For the text-containing cell, return its midpoint in (X, Y) coordinate format. 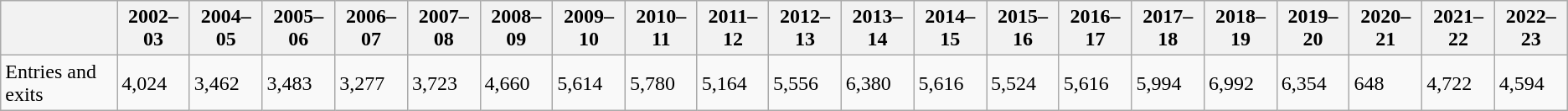
2006–07 (372, 29)
2017–18 (1168, 29)
5,556 (806, 82)
2005–06 (298, 29)
648 (1385, 82)
2009–10 (590, 29)
2018–19 (1241, 29)
3,462 (226, 82)
5,524 (1024, 82)
2016–17 (1096, 29)
2007–08 (444, 29)
3,723 (444, 82)
2013–14 (878, 29)
6,992 (1241, 82)
5,780 (661, 82)
5,614 (590, 82)
5,164 (732, 82)
2011–12 (732, 29)
2014–15 (950, 29)
2012–13 (806, 29)
3,277 (372, 82)
4,594 (1531, 82)
2021–22 (1459, 29)
Entries and exits (59, 82)
6,354 (1313, 82)
4,660 (516, 82)
2015–16 (1024, 29)
2004–05 (226, 29)
4,722 (1459, 82)
6,380 (878, 82)
3,483 (298, 82)
2020–21 (1385, 29)
4,024 (154, 82)
2019–20 (1313, 29)
5,994 (1168, 82)
2022–23 (1531, 29)
2010–11 (661, 29)
2002–03 (154, 29)
2008–09 (516, 29)
